Pinpoint the cell where the given text exists, returning its [x, y] midpoint coordinate. 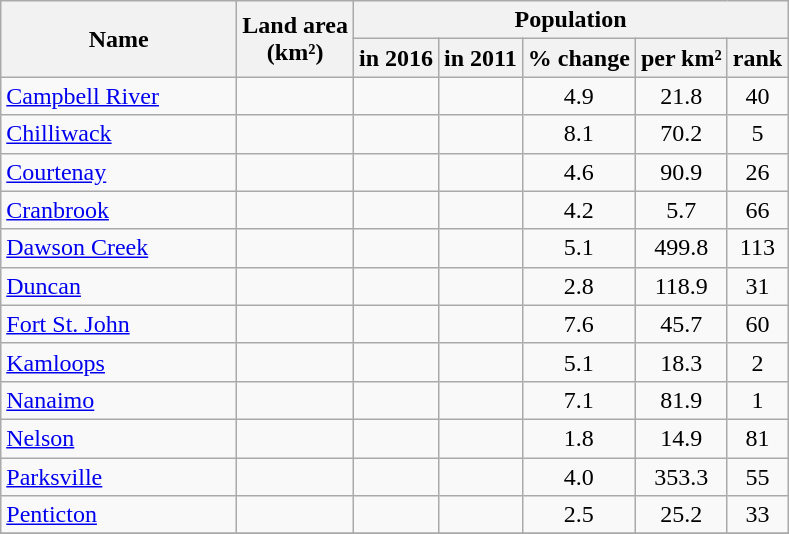
Courtenay [119, 172]
Name [119, 39]
353.3 [681, 477]
55 [757, 477]
in 2016 [396, 58]
90.9 [681, 172]
Fort St. John [119, 324]
Chilliwack [119, 134]
118.9 [681, 286]
4.9 [578, 96]
Land area(km²) [296, 39]
% change [578, 58]
Nanaimo [119, 400]
Kamloops [119, 362]
Campbell River [119, 96]
40 [757, 96]
33 [757, 515]
1.8 [578, 438]
Nelson [119, 438]
45.7 [681, 324]
per km² [681, 58]
2.5 [578, 515]
113 [757, 248]
4.2 [578, 210]
8.1 [578, 134]
26 [757, 172]
in 2011 [481, 58]
2.8 [578, 286]
Population [570, 20]
2 [757, 362]
4.0 [578, 477]
81 [757, 438]
Dawson Creek [119, 248]
1 [757, 400]
Duncan [119, 286]
Penticton [119, 515]
Cranbrook [119, 210]
21.8 [681, 96]
5.7 [681, 210]
14.9 [681, 438]
66 [757, 210]
7.6 [578, 324]
60 [757, 324]
31 [757, 286]
18.3 [681, 362]
70.2 [681, 134]
7.1 [578, 400]
rank [757, 58]
5 [757, 134]
81.9 [681, 400]
25.2 [681, 515]
499.8 [681, 248]
4.6 [578, 172]
Parksville [119, 477]
